Scan for the cell matching the given text and deliver its (X, Y) coordinate at center. 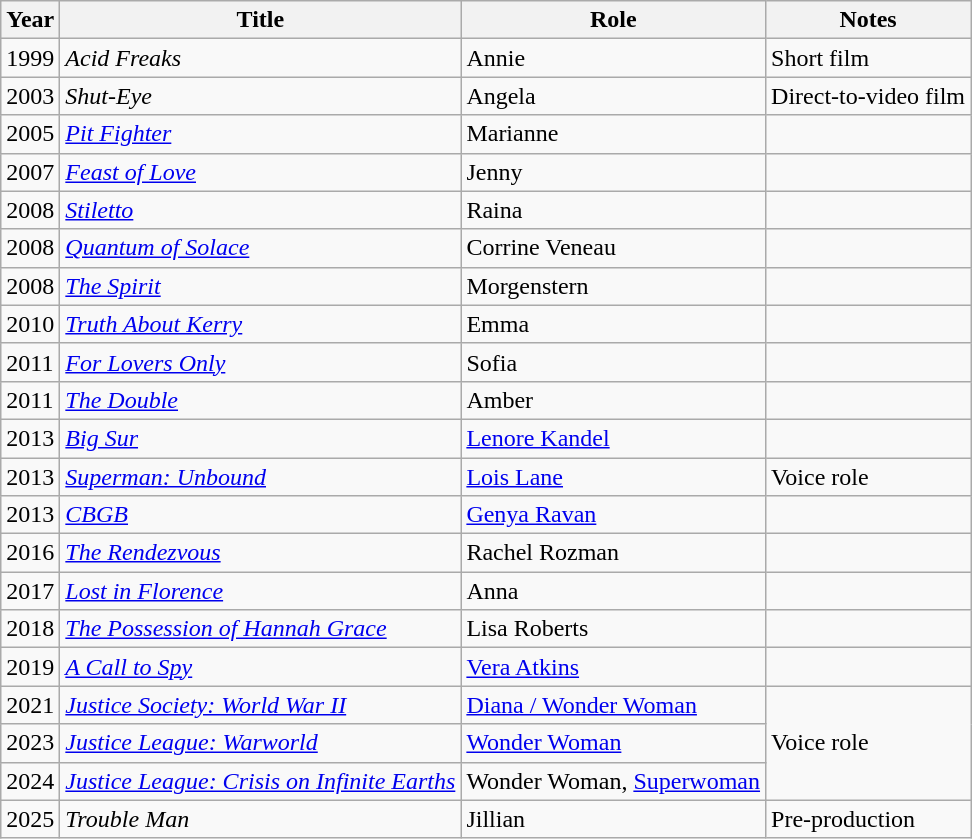
The Rendezvous (260, 553)
2019 (30, 667)
The Spirit (260, 286)
Jenny (614, 172)
Justice League: Crisis on Infinite Earths (260, 781)
Corrine Veneau (614, 248)
Direct-to-video film (868, 96)
2021 (30, 705)
Pit Fighter (260, 134)
Trouble Man (260, 819)
Emma (614, 324)
Justice League: Warworld (260, 743)
2007 (30, 172)
2016 (30, 553)
A Call to Spy (260, 667)
Lisa Roberts (614, 629)
Lenore Kandel (614, 438)
Role (614, 20)
Annie (614, 58)
Amber (614, 400)
2018 (30, 629)
Angela (614, 96)
The Possession of Hannah Grace (260, 629)
Pre-production (868, 819)
Superman: Unbound (260, 477)
Shut-Eye (260, 96)
Justice Society: World War II (260, 705)
Wonder Woman, Superwoman (614, 781)
1999 (30, 58)
Wonder Woman (614, 743)
2003 (30, 96)
Short film (868, 58)
Morgenstern (614, 286)
Title (260, 20)
Lois Lane (614, 477)
For Lovers Only (260, 362)
2017 (30, 591)
2005 (30, 134)
Anna (614, 591)
Sofia (614, 362)
Big Sur (260, 438)
Raina (614, 210)
Diana / Wonder Woman (614, 705)
Truth About Kerry (260, 324)
Notes (868, 20)
The Double (260, 400)
2025 (30, 819)
Quantum of Solace (260, 248)
CBGB (260, 515)
2023 (30, 743)
Stiletto (260, 210)
2010 (30, 324)
Acid Freaks (260, 58)
Jillian (614, 819)
Marianne (614, 134)
Genya Ravan (614, 515)
Year (30, 20)
2024 (30, 781)
Vera Atkins (614, 667)
Feast of Love (260, 172)
Rachel Rozman (614, 553)
Lost in Florence (260, 591)
